Identify which cell holds the provided text, then report its (X, Y) central coordinate. 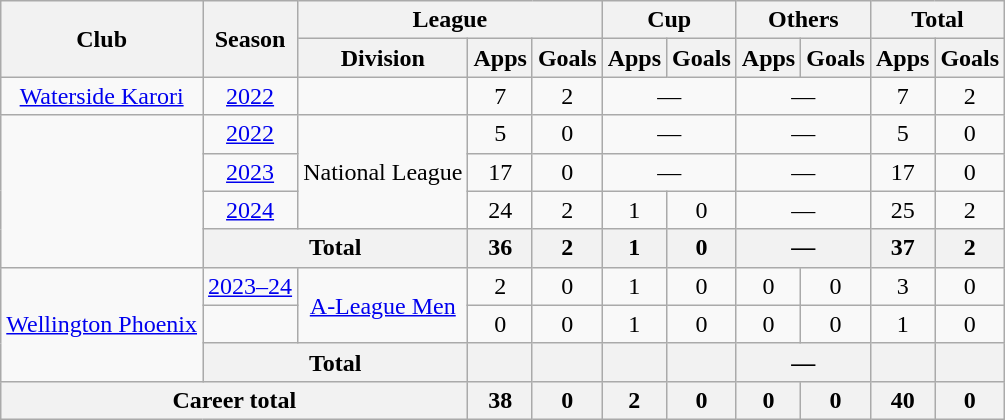
36 (500, 248)
Wellington Phoenix (102, 324)
Waterside Karori (102, 96)
40 (902, 400)
2023 (250, 172)
3 (902, 286)
2024 (250, 210)
Career total (234, 400)
Division (383, 58)
Season (250, 39)
24 (500, 210)
37 (902, 248)
38 (500, 400)
Club (102, 39)
2023–24 (250, 286)
National League (383, 172)
25 (902, 210)
Cup (669, 20)
League (450, 20)
Others (803, 20)
A-League Men (383, 305)
